Return the (x, y) coordinate for the center point of the cell that contains the specified text.  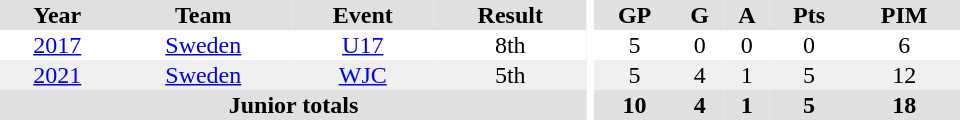
G (700, 15)
GP (635, 15)
10 (635, 105)
2017 (58, 45)
5th (511, 75)
Result (511, 15)
Year (58, 15)
2021 (58, 75)
6 (904, 45)
WJC (363, 75)
A (747, 15)
Event (363, 15)
U17 (363, 45)
8th (511, 45)
Pts (810, 15)
PIM (904, 15)
18 (904, 105)
Junior totals (294, 105)
Team (204, 15)
12 (904, 75)
